Extract the [x, y] coordinate from the center of the cell holding the provided text.  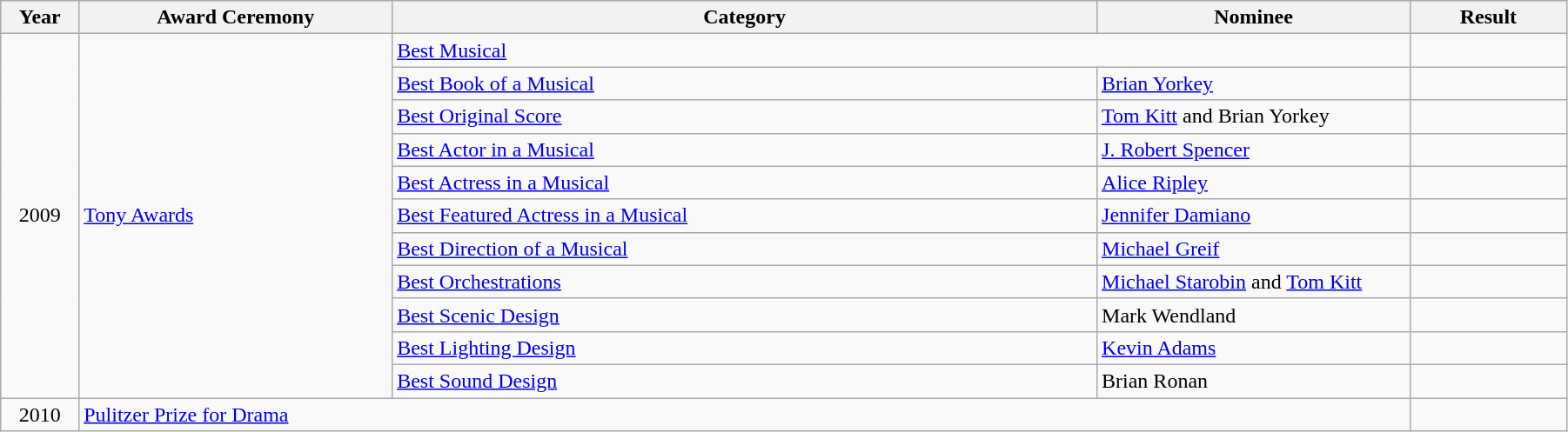
J. Robert Spencer [1254, 150]
Best Scenic Design [745, 315]
Alice Ripley [1254, 183]
Brian Yorkey [1254, 83]
Best Original Score [745, 116]
Tom Kitt and Brian Yorkey [1254, 116]
Best Featured Actress in a Musical [745, 216]
Best Sound Design [745, 381]
Michael Starobin and Tom Kitt [1254, 282]
Year [40, 17]
Kevin Adams [1254, 348]
Result [1488, 17]
Nominee [1254, 17]
Best Book of a Musical [745, 83]
Best Lighting Design [745, 348]
Best Musical [901, 50]
Mark Wendland [1254, 315]
Best Actress in a Musical [745, 183]
2009 [40, 216]
2010 [40, 415]
Jennifer Damiano [1254, 216]
Michael Greif [1254, 249]
Best Orchestrations [745, 282]
Tony Awards [236, 216]
Pulitzer Prize for Drama [745, 415]
Best Actor in a Musical [745, 150]
Award Ceremony [236, 17]
Category [745, 17]
Best Direction of a Musical [745, 249]
Brian Ronan [1254, 381]
